For the text-containing cell, return its midpoint in [x, y] coordinate format. 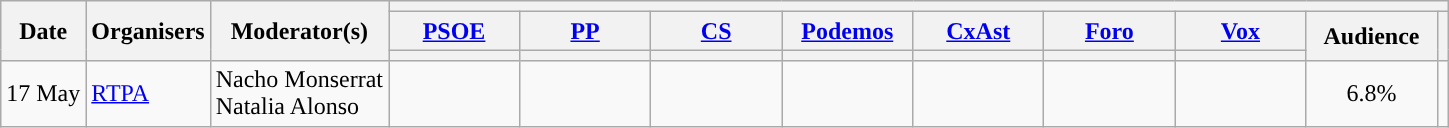
Vox [1240, 31]
Organisers [148, 31]
PP [586, 31]
Audience [1372, 36]
Date [44, 31]
CS [716, 31]
17 May [44, 94]
CxAst [978, 31]
Foro [1110, 31]
RTPA [148, 94]
Moderator(s) [299, 31]
Nacho MonserratNatalia Alonso [299, 94]
Podemos [848, 31]
PSOE [454, 31]
6.8% [1372, 94]
